Scan for the cell matching the given text and deliver its (x, y) coordinate at center. 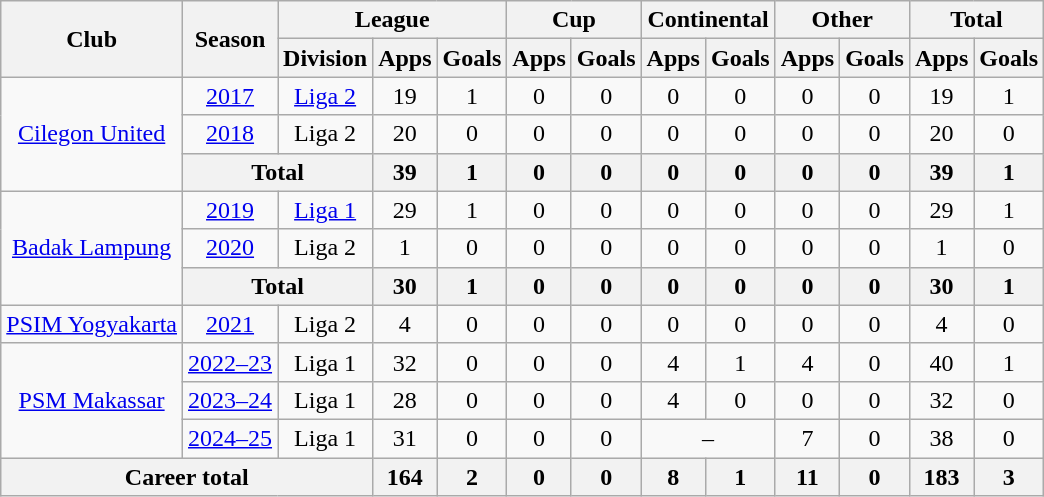
Career total (187, 477)
Badak Lampung (92, 248)
28 (405, 400)
2023–24 (230, 400)
7 (807, 438)
2 (472, 477)
31 (405, 438)
183 (941, 477)
PSIM Yogyakarta (92, 324)
Cilegon United (92, 134)
Other (842, 20)
Cup (574, 20)
League (392, 20)
2024–25 (230, 438)
2021 (230, 324)
Division (326, 58)
40 (941, 362)
2022–23 (230, 362)
3 (1009, 477)
2019 (230, 210)
2017 (230, 96)
8 (673, 477)
Club (92, 39)
2020 (230, 248)
Season (230, 39)
– (708, 438)
164 (405, 477)
PSM Makassar (92, 400)
Continental (708, 20)
11 (807, 477)
38 (941, 438)
2018 (230, 134)
